Detect which cell encompasses the target text, then output its [X, Y] center coordinate. 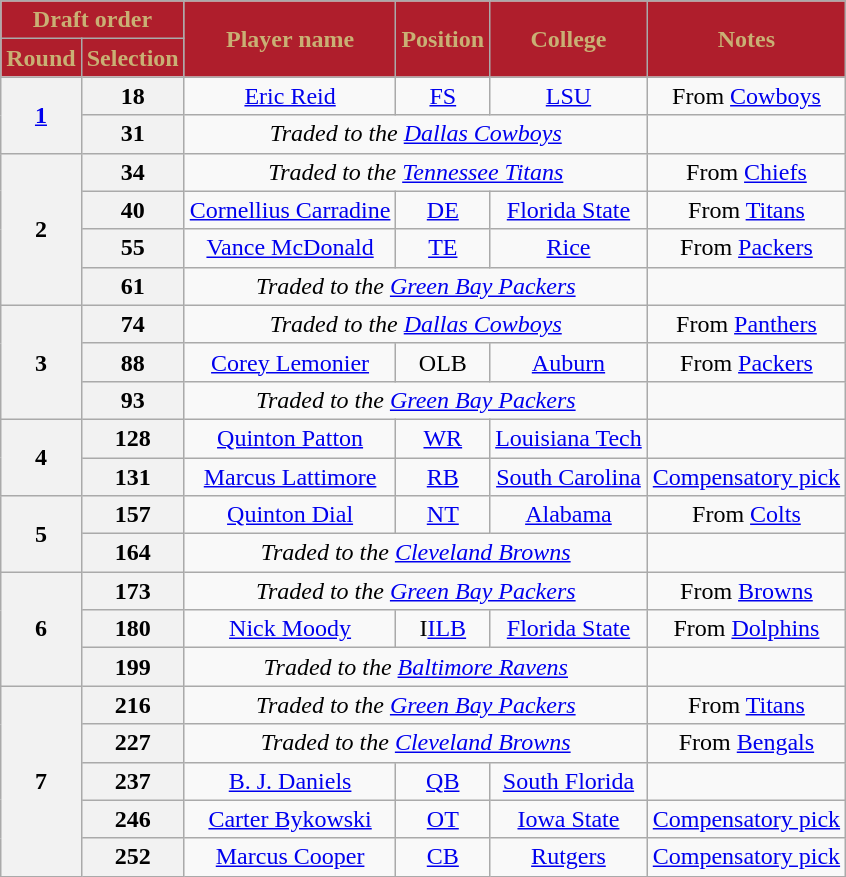
Selection [132, 58]
40 [132, 210]
4 [41, 457]
157 [132, 515]
252 [132, 857]
6 [41, 629]
Carter Bykowski [290, 819]
Auburn [569, 362]
From Panthers [746, 324]
Traded to the Baltimore Ravens [416, 667]
246 [132, 819]
Corey Lemonier [290, 362]
From Dolphins [746, 629]
93 [132, 400]
TE [443, 248]
Position [443, 39]
5 [41, 534]
2 [41, 229]
WR [443, 438]
61 [132, 286]
227 [132, 743]
From Chiefs [746, 172]
From Colts [746, 515]
NT [443, 515]
Eric Reid [290, 96]
South Carolina [569, 477]
199 [132, 667]
CB [443, 857]
Player name [290, 39]
Nick Moody [290, 629]
From Cowboys [746, 96]
Louisiana Tech [569, 438]
From Bengals [746, 743]
31 [132, 134]
From Browns [746, 591]
Draft order [92, 20]
Iowa State [569, 819]
173 [132, 591]
B. J. Daniels [290, 781]
74 [132, 324]
Marcus Cooper [290, 857]
34 [132, 172]
DE [443, 210]
OLB [443, 362]
1 [41, 115]
180 [132, 629]
164 [132, 553]
FS [443, 96]
Alabama [569, 515]
Notes [746, 39]
OT [443, 819]
Rice [569, 248]
3 [41, 362]
216 [132, 705]
131 [132, 477]
IILB [443, 629]
Vance McDonald [290, 248]
7 [41, 781]
Quinton Dial [290, 515]
128 [132, 438]
Round [41, 58]
237 [132, 781]
55 [132, 248]
18 [132, 96]
RB [443, 477]
QB [443, 781]
South Florida [569, 781]
LSU [569, 96]
Traded to the Tennessee Titans [416, 172]
Rutgers [569, 857]
Quinton Patton [290, 438]
Cornellius Carradine [290, 210]
Marcus Lattimore [290, 477]
88 [132, 362]
College [569, 39]
